Extract the (x, y) coordinate from the center of the cell holding the provided text.  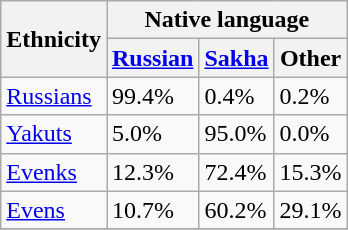
Sakha (236, 58)
15.3% (310, 172)
12.3% (152, 172)
Russians (54, 96)
Yakuts (54, 134)
Other (310, 58)
5.0% (152, 134)
Ethnicity (54, 39)
99.4% (152, 96)
72.4% (236, 172)
Russian (152, 58)
0.2% (310, 96)
29.1% (310, 210)
0.0% (310, 134)
Evens (54, 210)
Native language (226, 20)
10.7% (152, 210)
95.0% (236, 134)
0.4% (236, 96)
Evenks (54, 172)
60.2% (236, 210)
